From the cell containing the given text, extract its center point as (X, Y) coordinate. 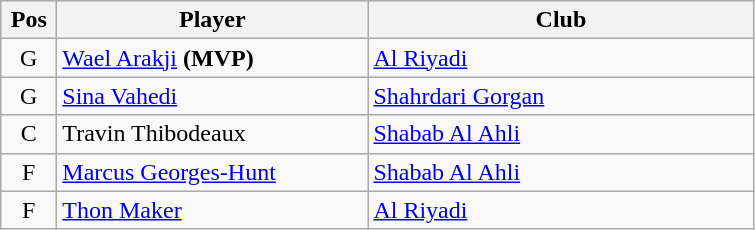
Club (561, 20)
Shahrdari Gorgan (561, 96)
Thon Maker (212, 210)
Travin Thibodeaux (212, 134)
Sina Vahedi (212, 96)
Wael Arakji (MVP) (212, 58)
Pos (29, 20)
C (29, 134)
Marcus Georges-Hunt (212, 172)
Player (212, 20)
